Capture the cell that displays the provided text and extract its [x, y] central coordinate. 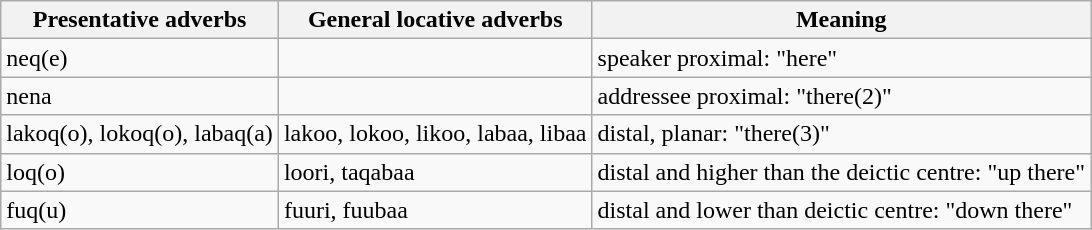
distal and higher than the deictic centre: "up there" [841, 172]
Meaning [841, 20]
General locative adverbs [435, 20]
distal, planar: "there(3)" [841, 134]
addressee proximal: "there(2)" [841, 96]
fuq(u) [140, 210]
speaker proximal: "here" [841, 58]
lakoq(o), lokoq(o), labaq(a) [140, 134]
loori, taqabaa [435, 172]
distal and lower than deictic centre: "down there" [841, 210]
loq(o) [140, 172]
lakoo, lokoo, likoo, labaa, libaa [435, 134]
Presentative adverbs [140, 20]
neq(e) [140, 58]
fuuri, fuubaa [435, 210]
nena [140, 96]
